Determine the [X, Y] coordinate at the center of the cell enclosing the given text.  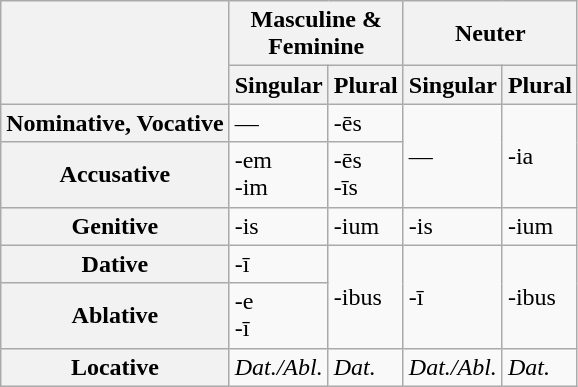
Locative [115, 367]
-ia [540, 156]
-e-ī [278, 316]
Ablative [115, 316]
-em-im [278, 174]
Nominative, Vocative [115, 123]
Genitive [115, 226]
Accusative [115, 174]
Masculine &Feminine [316, 34]
Neuter [490, 34]
Dative [115, 264]
-ēs [366, 123]
-ēs-īs [366, 174]
